Search for the cell housing the specified text and yield its [X, Y] center coordinate. 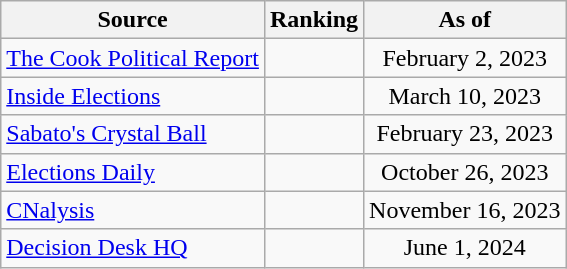
Ranking [314, 20]
Source [133, 20]
June 1, 2024 [465, 248]
November 16, 2023 [465, 210]
February 23, 2023 [465, 134]
The Cook Political Report [133, 58]
October 26, 2023 [465, 172]
Decision Desk HQ [133, 248]
Elections Daily [133, 172]
Inside Elections [133, 96]
February 2, 2023 [465, 58]
As of [465, 20]
March 10, 2023 [465, 96]
Sabato's Crystal Ball [133, 134]
CNalysis [133, 210]
